Provide the [x, y] coordinate of the cell's center where the given text is located.  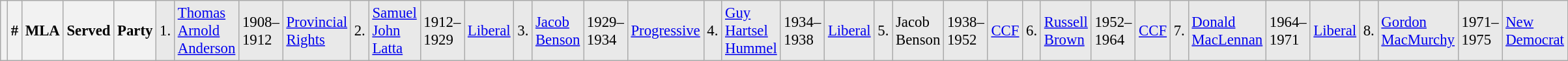
Progressive [666, 31]
1971–1975 [1480, 31]
1908–1912 [261, 31]
Provincial Rights [317, 31]
4. [713, 31]
New Democrat [1535, 31]
Served [89, 31]
# [14, 31]
Gordon MacMurchy [1418, 31]
1. [165, 31]
1938–1952 [966, 31]
1934–1938 [803, 31]
2. [360, 31]
Thomas Arnold Anderson [206, 31]
1952–1964 [1113, 31]
7. [1179, 31]
1912–1929 [442, 31]
Guy Hartsel Hummel [751, 31]
1964–1971 [1288, 31]
8. [1369, 31]
MLA [42, 31]
Samuel John Latta [395, 31]
Donald MacLennan [1227, 31]
3. [523, 31]
1929–1934 [606, 31]
6. [1032, 31]
5. [883, 31]
Party [135, 31]
Russell Brown [1066, 31]
